Return the (X, Y) coordinate for the center point of the cell that contains the specified text.  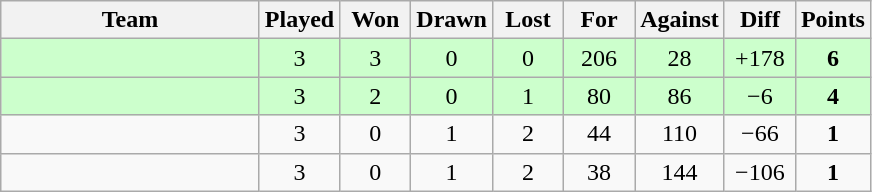
38 (600, 172)
Played (299, 20)
Team (130, 20)
−106 (760, 172)
−66 (760, 134)
80 (600, 96)
206 (600, 58)
+178 (760, 58)
110 (680, 134)
Diff (760, 20)
86 (680, 96)
144 (680, 172)
For (600, 20)
4 (832, 96)
Points (832, 20)
6 (832, 58)
Won (376, 20)
Lost (528, 20)
Against (680, 20)
Drawn (452, 20)
−6 (760, 96)
28 (680, 58)
44 (600, 134)
